Extract the [X, Y] coordinate from the center of the cell holding the provided text.  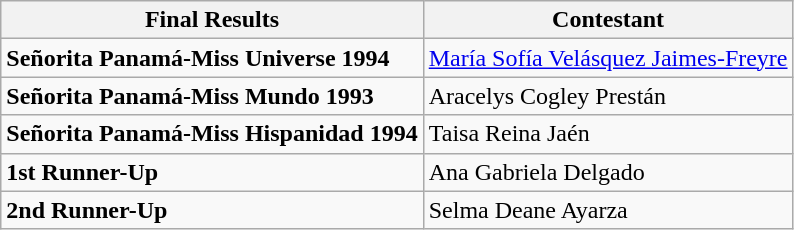
María Sofía Velásquez Jaimes-Freyre [608, 58]
Taisa Reina Jaén [608, 134]
Señorita Panamá-Miss Universe 1994 [212, 58]
Señorita Panamá-Miss Mundo 1993 [212, 96]
Señorita Panamá-Miss Hispanidad 1994 [212, 134]
Final Results [212, 20]
Contestant [608, 20]
2nd Runner-Up [212, 210]
Selma Deane Ayarza [608, 210]
Ana Gabriela Delgado [608, 172]
Aracelys Cogley Prestán [608, 96]
1st Runner-Up [212, 172]
